Extract the [x, y] coordinate from the center of the cell holding the provided text.  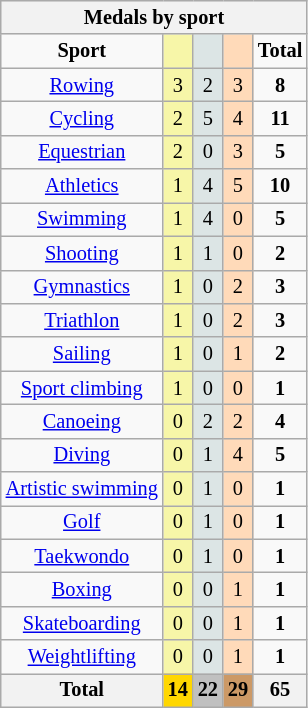
8 [280, 85]
Swimming [82, 219]
22 [208, 690]
14 [178, 690]
Triathlon [82, 320]
Athletics [82, 186]
10 [280, 186]
11 [280, 118]
Artistic swimming [82, 489]
Equestrian [82, 152]
Diving [82, 455]
Medals by sport [154, 17]
Weightlifting [82, 657]
29 [238, 690]
Sport [82, 51]
65 [280, 690]
Rowing [82, 85]
Cycling [82, 118]
Gymnastics [82, 287]
Sport climbing [82, 388]
Shooting [82, 253]
Golf [82, 522]
Canoeing [82, 421]
Boxing [82, 589]
Taekwondo [82, 556]
Skateboarding [82, 623]
Sailing [82, 354]
